For the text-containing cell, return its midpoint in [X, Y] coordinate format. 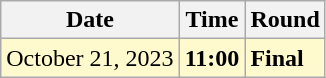
Time [212, 20]
Date [90, 20]
October 21, 2023 [90, 58]
Round [285, 20]
11:00 [212, 58]
Final [285, 58]
